Pinpoint the cell where the given text exists, returning its [x, y] midpoint coordinate. 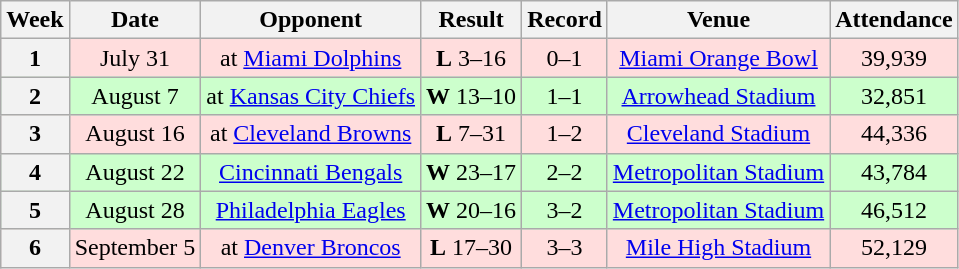
44,336 [894, 134]
1–2 [565, 134]
Opponent [311, 20]
Cleveland Stadium [718, 134]
Record [565, 20]
43,784 [894, 172]
at Cleveland Browns [311, 134]
5 [35, 210]
W 23–17 [472, 172]
W 20–16 [472, 210]
Attendance [894, 20]
Arrowhead Stadium [718, 96]
Week [35, 20]
August 28 [135, 210]
2–2 [565, 172]
Cincinnati Bengals [311, 172]
W 13–10 [472, 96]
4 [35, 172]
3–3 [565, 248]
L 7–31 [472, 134]
Date [135, 20]
2 [35, 96]
Result [472, 20]
August 22 [135, 172]
Mile High Stadium [718, 248]
Philadelphia Eagles [311, 210]
1 [35, 58]
August 7 [135, 96]
32,851 [894, 96]
L 17–30 [472, 248]
0–1 [565, 58]
46,512 [894, 210]
3 [35, 134]
at Kansas City Chiefs [311, 96]
September 5 [135, 248]
L 3–16 [472, 58]
at Miami Dolphins [311, 58]
August 16 [135, 134]
July 31 [135, 58]
at Denver Broncos [311, 248]
39,939 [894, 58]
52,129 [894, 248]
6 [35, 248]
1–1 [565, 96]
Venue [718, 20]
3–2 [565, 210]
Miami Orange Bowl [718, 58]
